Capture the cell that displays the provided text and extract its [x, y] central coordinate. 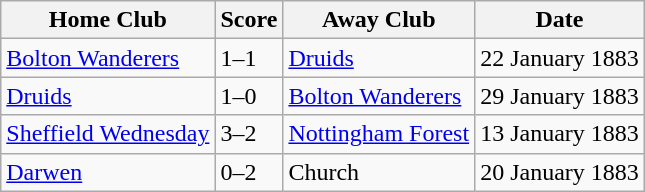
Date [560, 20]
Away Club [379, 20]
3–2 [249, 134]
29 January 1883 [560, 96]
Church [379, 172]
22 January 1883 [560, 58]
Home Club [108, 20]
0–2 [249, 172]
1–0 [249, 96]
Sheffield Wednesday [108, 134]
Score [249, 20]
Darwen [108, 172]
Nottingham Forest [379, 134]
20 January 1883 [560, 172]
1–1 [249, 58]
13 January 1883 [560, 134]
